Search for the cell housing the specified text and yield its (x, y) center coordinate. 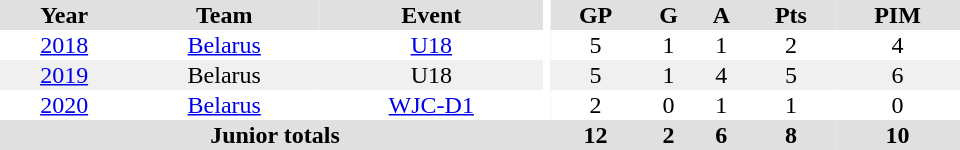
Event (431, 15)
G (668, 15)
2020 (64, 105)
10 (898, 135)
A (722, 15)
PIM (898, 15)
Year (64, 15)
2018 (64, 45)
2019 (64, 75)
Junior totals (275, 135)
12 (596, 135)
WJC-D1 (431, 105)
Pts (791, 15)
GP (596, 15)
8 (791, 135)
Team (224, 15)
